Extract the (X, Y) coordinate from the center of the cell holding the provided text.  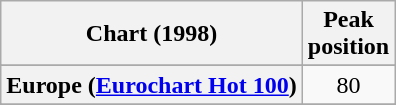
Peakposition (348, 34)
Chart (1998) (152, 34)
Europe (Eurochart Hot 100) (152, 85)
80 (348, 85)
